Locate the cell with the specified text and output its [X, Y] center coordinate. 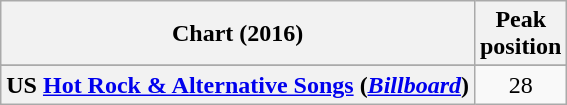
Chart (2016) [238, 34]
US Hot Rock & Alternative Songs (Billboard) [238, 85]
Peak position [520, 34]
28 [520, 85]
